Locate the cell with the specified text and output its [x, y] center coordinate. 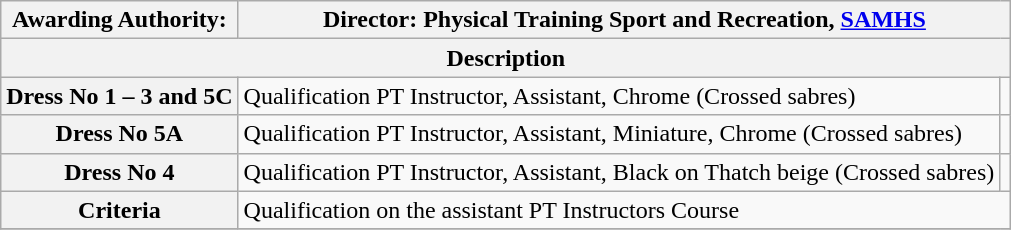
Director: Physical Training Sport and Recreation, SAMHS [624, 20]
Qualification PT Instructor, Assistant, Miniature, Chrome (Crossed sabres) [619, 134]
Qualification PT Instructor, Assistant, Black on Thatch beige (Crossed sabres) [619, 172]
Awarding Authority: [120, 20]
Dress No 5A [120, 134]
Qualification on the assistant PT Instructors Course [624, 210]
Criteria [120, 210]
Qualification PT Instructor, Assistant, Chrome (Crossed sabres) [619, 96]
Dress No 1 – 3 and 5C [120, 96]
Description [506, 58]
Dress No 4 [120, 172]
